Provide the [x, y] coordinate of the cell's center where the given text is located.  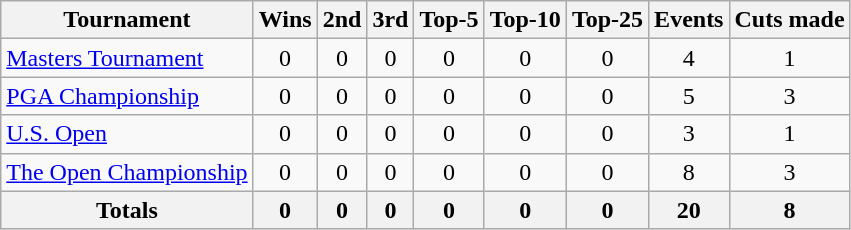
Masters Tournament [127, 58]
4 [689, 58]
Cuts made [790, 20]
Wins [285, 20]
5 [689, 96]
PGA Championship [127, 96]
Totals [127, 210]
Top-25 [607, 20]
2nd [342, 20]
Top-5 [449, 20]
3rd [390, 20]
20 [689, 210]
Events [689, 20]
Top-10 [525, 20]
U.S. Open [127, 134]
The Open Championship [127, 172]
Tournament [127, 20]
